Identify which cell holds the provided text, then report its (x, y) central coordinate. 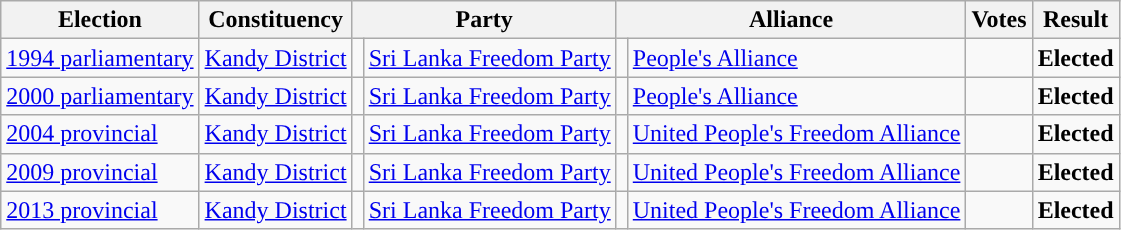
2009 provincial (100, 172)
Votes (999, 20)
Result (1076, 20)
Election (100, 20)
Alliance (791, 20)
2004 provincial (100, 134)
1994 parliamentary (100, 58)
2013 provincial (100, 210)
2000 parliamentary (100, 96)
Constituency (276, 20)
Party (484, 20)
